Identify which cell holds the provided text, then report its (X, Y) central coordinate. 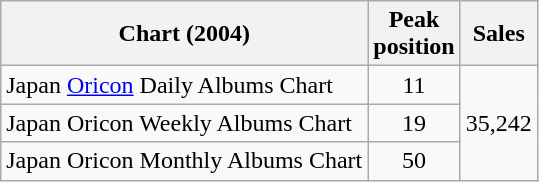
11 (414, 85)
35,242 (498, 123)
Japan Oricon Monthly Albums Chart (184, 161)
19 (414, 123)
Japan Oricon Weekly Albums Chart (184, 123)
Japan Oricon Daily Albums Chart (184, 85)
Sales (498, 34)
Peakposition (414, 34)
Chart (2004) (184, 34)
50 (414, 161)
